Return the [x, y] coordinate for the center point of the cell that contains the specified text.  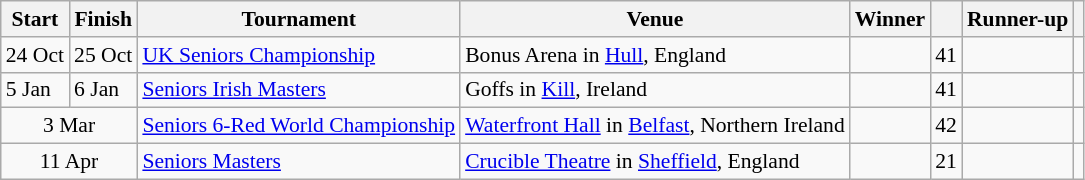
Winner [890, 19]
Finish [103, 19]
Goffs in Kill, Ireland [655, 90]
Start [35, 19]
21 [946, 162]
25 Oct [103, 55]
Tournament [298, 19]
Seniors Masters [298, 162]
42 [946, 126]
Runner-up [1018, 19]
3 Mar [70, 126]
5 Jan [35, 90]
24 Oct [35, 55]
11 Apr [70, 162]
Seniors Irish Masters [298, 90]
UK Seniors Championship [298, 55]
6 Jan [103, 90]
Waterfront Hall in Belfast, Northern Ireland [655, 126]
Bonus Arena in Hull, England [655, 55]
Seniors 6-Red World Championship [298, 126]
Crucible Theatre in Sheffield, England [655, 162]
Venue [655, 19]
